Scan for the cell matching the given text and deliver its [X, Y] coordinate at center. 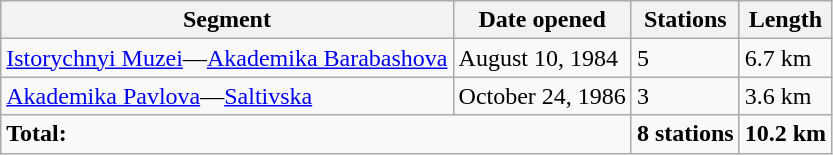
5 [685, 58]
3 [685, 96]
8 stations [685, 134]
August 10, 1984 [542, 58]
Total: [316, 134]
October 24, 1986 [542, 96]
Segment [227, 20]
Akademika Pavlova—Saltivska [227, 96]
Stations [685, 20]
6.7 km [785, 58]
10.2 km [785, 134]
Istorychnyi Muzei—Akademika Barabashova [227, 58]
Date opened [542, 20]
Length [785, 20]
3.6 km [785, 96]
